Detect which cell encompasses the target text, then output its (x, y) center coordinate. 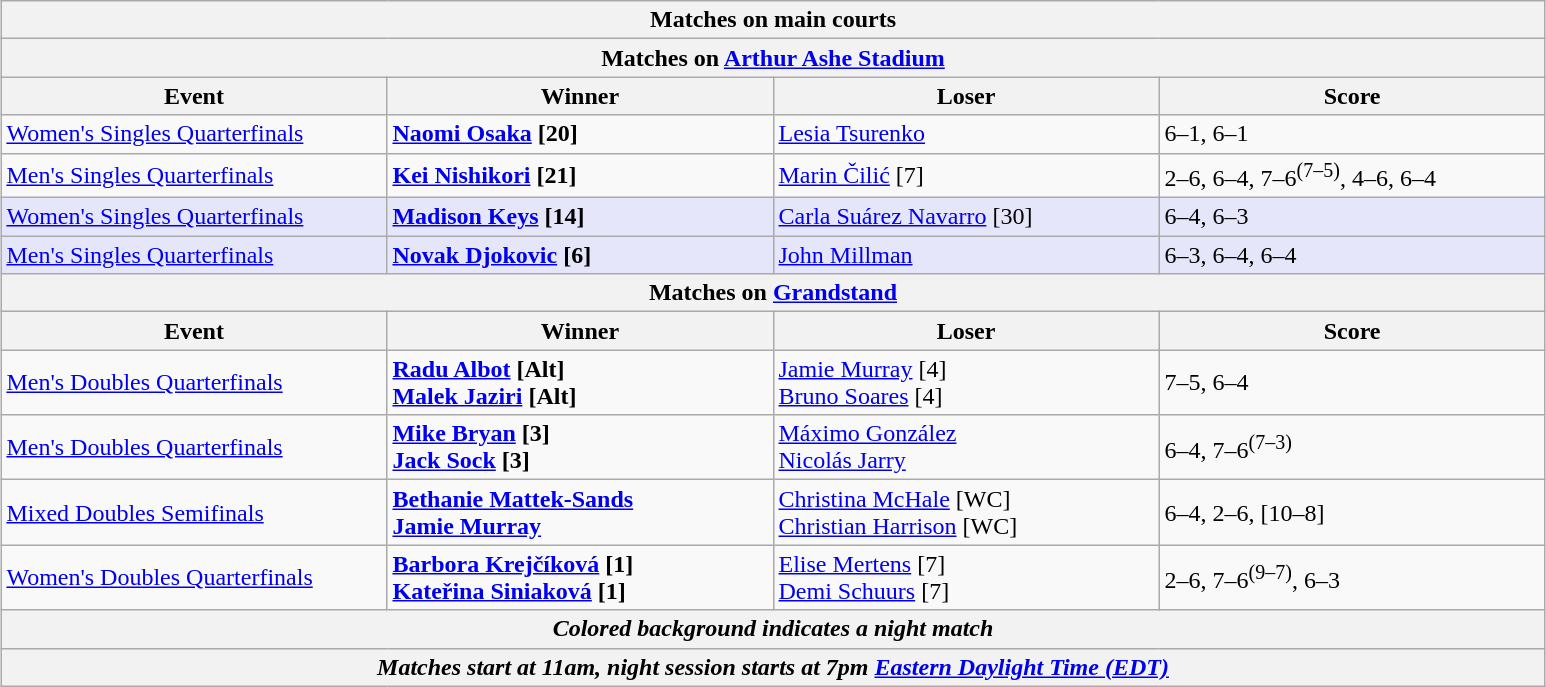
Colored background indicates a night match (773, 629)
Matches start at 11am, night session starts at 7pm Eastern Daylight Time (EDT) (773, 667)
2–6, 7–6(9–7), 6–3 (1352, 578)
Matches on Grandstand (773, 293)
Radu Albot [Alt] Malek Jaziri [Alt] (580, 382)
Christina McHale [WC] Christian Harrison [WC] (966, 512)
Naomi Osaka [20] (580, 134)
Jamie Murray [4] Bruno Soares [4] (966, 382)
Matches on main courts (773, 20)
Bethanie Mattek-Sands Jamie Murray (580, 512)
Lesia Tsurenko (966, 134)
Novak Djokovic [6] (580, 255)
6–4, 7–6(7–3) (1352, 448)
Barbora Krejčíková [1] Kateřina Siniaková [1] (580, 578)
7–5, 6–4 (1352, 382)
Máximo González Nicolás Jarry (966, 448)
Marin Čilić [7] (966, 176)
Kei Nishikori [21] (580, 176)
Women's Doubles Quarterfinals (194, 578)
6–3, 6–4, 6–4 (1352, 255)
2–6, 6–4, 7–6(7–5), 4–6, 6–4 (1352, 176)
6–4, 6–3 (1352, 217)
6–1, 6–1 (1352, 134)
Matches on Arthur Ashe Stadium (773, 58)
John Millman (966, 255)
Mike Bryan [3] Jack Sock [3] (580, 448)
Madison Keys [14] (580, 217)
6–4, 2–6, [10–8] (1352, 512)
Mixed Doubles Semifinals (194, 512)
Elise Mertens [7] Demi Schuurs [7] (966, 578)
Carla Suárez Navarro [30] (966, 217)
